Return the (X, Y) coordinate for the center point of the cell that contains the specified text.  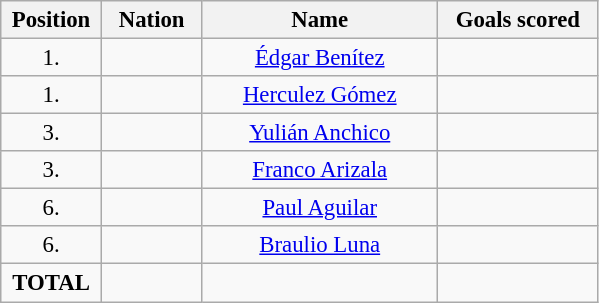
Nation (152, 20)
Franco Arizala (320, 170)
Braulio Luna (320, 245)
Name (320, 20)
Position (52, 20)
Yulián Anchico (320, 133)
TOTAL (52, 283)
Herculez Gómez (320, 95)
Goals scored (518, 20)
Paul Aguilar (320, 208)
Édgar Benítez (320, 58)
